Determine the (X, Y) coordinate at the center of the cell enclosing the given text.  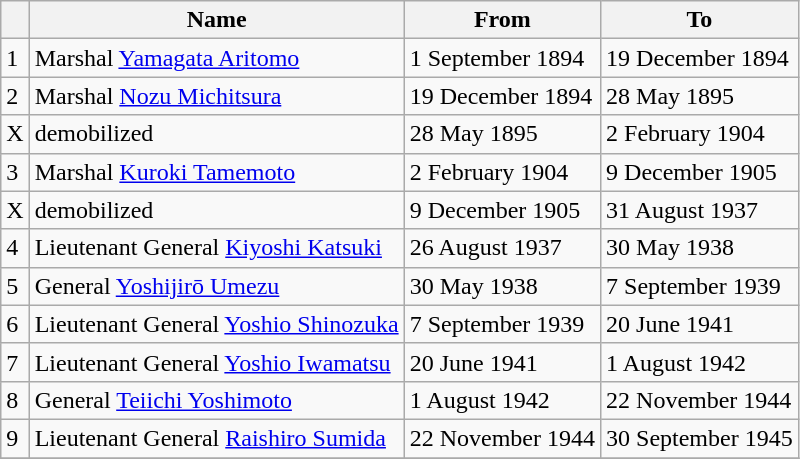
4 (15, 248)
Marshal Nozu Michitsura (216, 96)
26 August 1937 (502, 248)
From (502, 20)
3 (15, 172)
5 (15, 286)
1 (15, 58)
7 (15, 362)
6 (15, 324)
Lieutenant General Yoshio Iwamatsu (216, 362)
Marshal Yamagata Aritomo (216, 58)
Lieutenant General Raishiro Sumida (216, 438)
General Teiichi Yoshimoto (216, 400)
Lieutenant General Kiyoshi Katsuki (216, 248)
To (700, 20)
Lieutenant General Yoshio Shinozuka (216, 324)
Name (216, 20)
Marshal Kuroki Tamemoto (216, 172)
2 (15, 96)
9 (15, 438)
31 August 1937 (700, 210)
30 September 1945 (700, 438)
8 (15, 400)
1 September 1894 (502, 58)
General Yoshijirō Umezu (216, 286)
